Return the (X, Y) coordinate for the center point of the cell that contains the specified text.  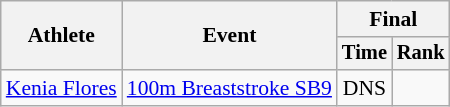
DNS (364, 88)
Rank (421, 54)
Kenia Flores (62, 88)
100m Breaststroke SB9 (230, 88)
Time (364, 54)
Athlete (62, 36)
Final (393, 19)
Event (230, 36)
